Scan for the cell matching the given text and deliver its [x, y] coordinate at center. 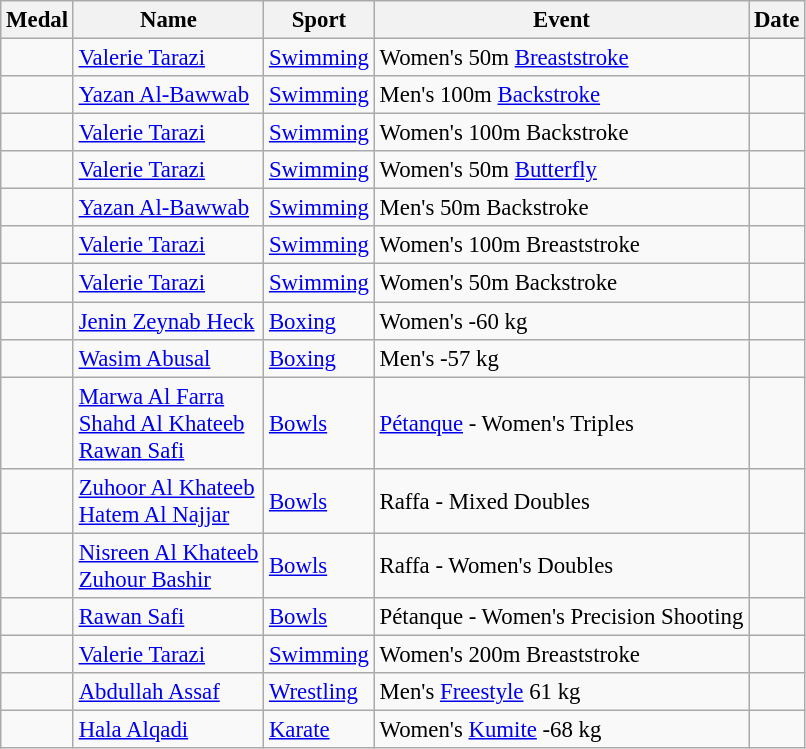
Zuhoor Al Khateeb Hatem Al Najjar [168, 500]
Women's 50m Breaststroke [561, 58]
Men's -57 kg [561, 358]
Women's -60 kg [561, 321]
Sport [320, 20]
Name [168, 20]
Rawan Safi [168, 617]
Women's 200m Breaststroke [561, 654]
Pétanque - Women's Precision Shooting [561, 617]
Wasim Abusal [168, 358]
Wrestling [320, 692]
Women's 50m Butterfly [561, 170]
Raffa - Women's Doubles [561, 566]
Date [777, 20]
Women's 50m Backstroke [561, 283]
Karate [320, 729]
Pétanque - Women's Triples [561, 423]
Women's 100m Backstroke [561, 133]
Jenin Zeynab Heck [168, 321]
Men's 50m Backstroke [561, 208]
Women's 100m Breaststroke [561, 245]
Men's Freestyle 61 kg [561, 692]
Event [561, 20]
Abdullah Assaf [168, 692]
Men's 100m Backstroke [561, 95]
Marwa Al Farra Shahd Al Khateeb Rawan Safi [168, 423]
Women's Kumite -68 kg [561, 729]
Medal [38, 20]
Hala Alqadi [168, 729]
Nisreen Al Khateeb Zuhour Bashir [168, 566]
Raffa - Mixed Doubles [561, 500]
